Output the [x, y] coordinate of the center of the cell containing the given text.  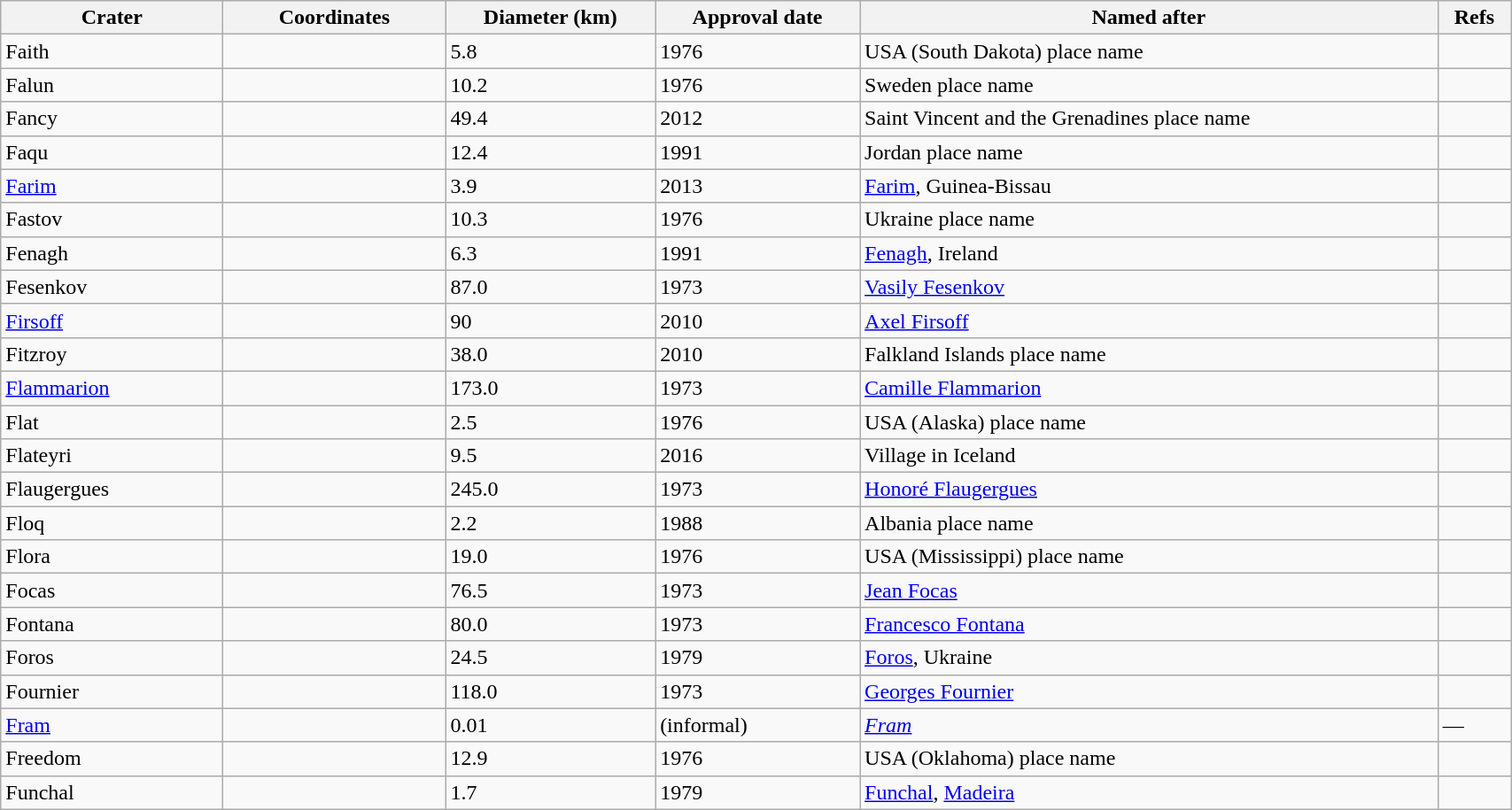
24.5 [551, 658]
Flat [112, 422]
(informal) [758, 725]
Fontana [112, 624]
Floq [112, 523]
90 [551, 320]
10.3 [551, 220]
Falkland Islands place name [1150, 354]
80.0 [551, 624]
Vasily Fesenkov [1150, 287]
— [1474, 725]
USA (Oklahoma) place name [1150, 759]
12.4 [551, 152]
Saint Vincent and the Grenadines place name [1150, 119]
Fenagh [112, 253]
Faith [112, 51]
Falun [112, 85]
87.0 [551, 287]
Faqu [112, 152]
Axel Firsoff [1150, 320]
12.9 [551, 759]
Farim, Guinea-Bissau [1150, 186]
Flateyri [112, 456]
Francesco Fontana [1150, 624]
Village in Iceland [1150, 456]
Refs [1474, 18]
Fastov [112, 220]
Honoré Flaugergues [1150, 490]
1.7 [551, 792]
Fesenkov [112, 287]
1988 [758, 523]
76.5 [551, 590]
Flora [112, 557]
9.5 [551, 456]
2.5 [551, 422]
Camille Flammarion [1150, 388]
3.9 [551, 186]
Foros, Ukraine [1150, 658]
USA (Alaska) place name [1150, 422]
USA (South Dakota) place name [1150, 51]
Albania place name [1150, 523]
6.3 [551, 253]
5.8 [551, 51]
Fitzroy [112, 354]
Jean Focas [1150, 590]
Firsoff [112, 320]
Coordinates [335, 18]
Funchal [112, 792]
Fournier [112, 691]
19.0 [551, 557]
Approval date [758, 18]
Funchal, Madeira [1150, 792]
Fancy [112, 119]
2012 [758, 119]
173.0 [551, 388]
49.4 [551, 119]
Diameter (km) [551, 18]
2013 [758, 186]
2.2 [551, 523]
Crater [112, 18]
0.01 [551, 725]
38.0 [551, 354]
Named after [1150, 18]
Foros [112, 658]
USA (Mississippi) place name [1150, 557]
Freedom [112, 759]
245.0 [551, 490]
Flammarion [112, 388]
Farim [112, 186]
Georges Fournier [1150, 691]
Focas [112, 590]
Ukraine place name [1150, 220]
Flaugergues [112, 490]
118.0 [551, 691]
2016 [758, 456]
Sweden place name [1150, 85]
Fenagh, Ireland [1150, 253]
Jordan place name [1150, 152]
10.2 [551, 85]
